From the cell containing the given text, extract its center point as [X, Y] coordinate. 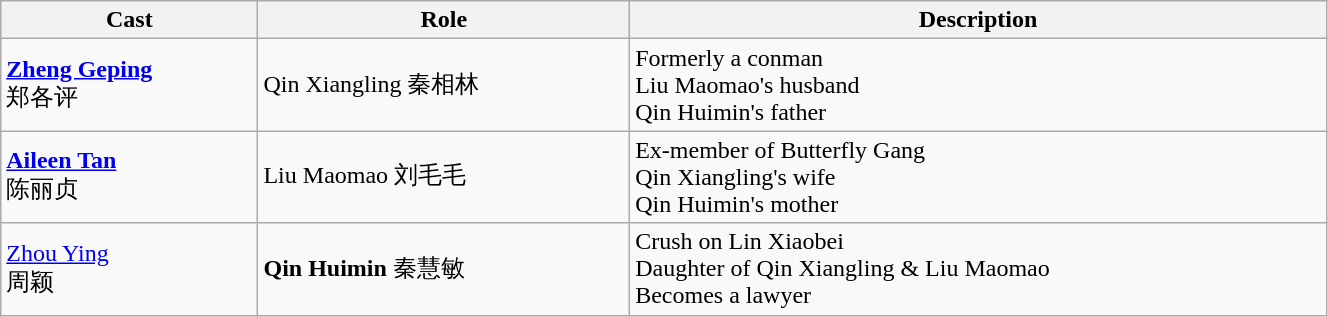
Qin Xiangling 秦相林 [444, 85]
Description [978, 20]
Ex-member of Butterfly Gang Qin Xiangling's wife Qin Huimin's mother [978, 177]
Aileen Tan 陈丽贞 [130, 177]
Cast [130, 20]
Zheng Geping 郑各评 [130, 85]
Role [444, 20]
Qin Huimin 秦慧敏 [444, 269]
Zhou Ying 周颖 [130, 269]
Liu Maomao 刘毛毛 [444, 177]
Formerly a conman Liu Maomao's husband Qin Huimin's father [978, 85]
Crush on Lin Xiaobei Daughter of Qin Xiangling & Liu Maomao Becomes a lawyer [978, 269]
